From the cell containing the given text, extract its center point as (x, y) coordinate. 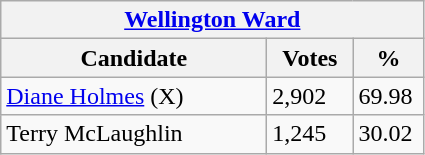
Terry McLaughlin (134, 134)
Votes (310, 58)
30.02 (388, 134)
1,245 (310, 134)
% (388, 58)
Diane Holmes (X) (134, 96)
2,902 (310, 96)
69.98 (388, 96)
Candidate (134, 58)
Wellington Ward (212, 20)
